Search for the cell housing the specified text and yield its [X, Y] center coordinate. 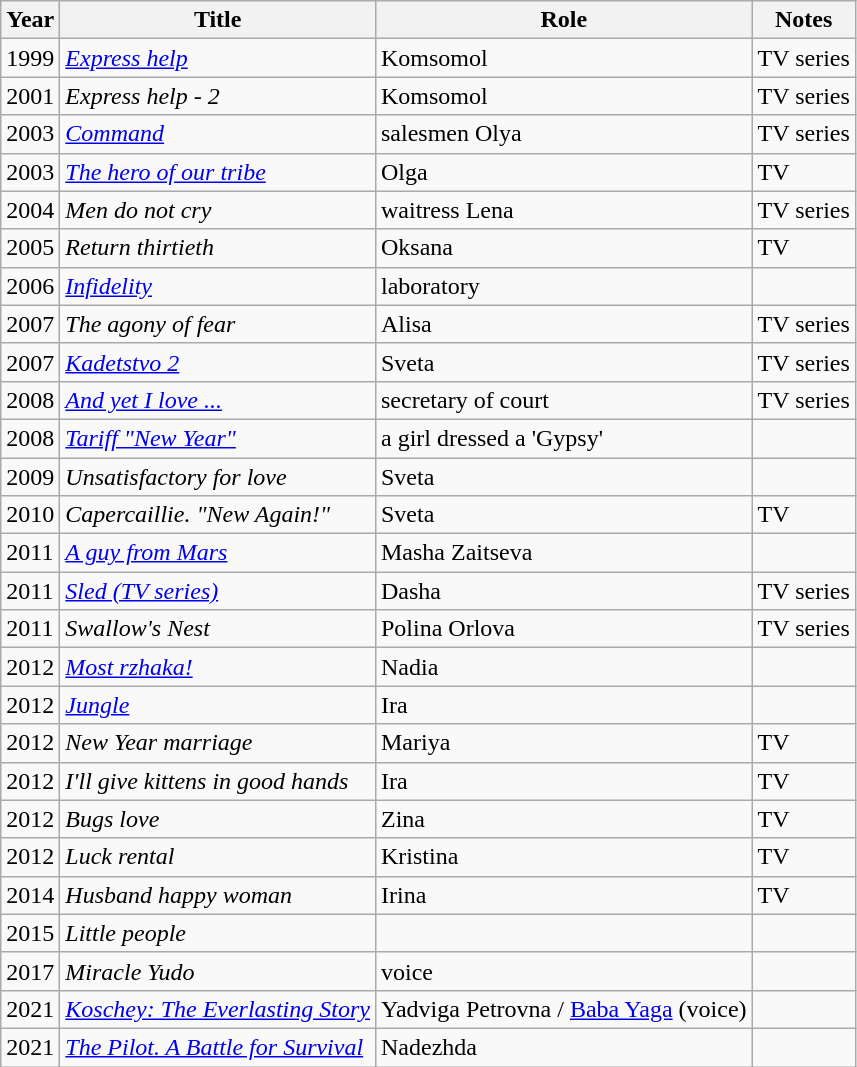
2015 [30, 933]
laboratory [564, 286]
Irina [564, 895]
Dasha [564, 591]
The agony of fear [218, 324]
Jungle [218, 705]
Masha Zaitseva [564, 553]
Luck rental [218, 857]
Yadviga Petrovna / Baba Yaga (voice) [564, 1009]
2004 [30, 210]
Nadia [564, 667]
voice [564, 971]
Kadetstvo 2 [218, 362]
Most rzhaka! [218, 667]
Men do not cry [218, 210]
salesmen Olya [564, 134]
Year [30, 20]
A guy from Mars [218, 553]
Oksana [564, 248]
Bugs love [218, 819]
I'll give kittens in good hands [218, 781]
Capercaillie. "New Again!" [218, 515]
Command [218, 134]
Nadezhda [564, 1047]
Koschey: The Everlasting Story [218, 1009]
2006 [30, 286]
Swallow's Nest [218, 629]
Role [564, 20]
Mariya [564, 743]
Express help [218, 58]
2010 [30, 515]
2009 [30, 477]
Tariff "New Year" [218, 438]
waitress Lena [564, 210]
Title [218, 20]
Alisa [564, 324]
Sled (TV series) [218, 591]
Express help - 2 [218, 96]
Olga [564, 172]
2005 [30, 248]
2017 [30, 971]
a girl dressed a 'Gypsy' [564, 438]
1999 [30, 58]
Notes [804, 20]
2001 [30, 96]
And yet I love ... [218, 400]
Infidelity [218, 286]
Polina Orlova [564, 629]
secretary of court [564, 400]
Miracle Yudo [218, 971]
The hero of our tribe [218, 172]
2014 [30, 895]
Unsatisfactory for love [218, 477]
New Year marriage [218, 743]
Kristina [564, 857]
Little people [218, 933]
Return thirtieth [218, 248]
Zina [564, 819]
Husband happy woman [218, 895]
The Pilot. A Battle for Survival [218, 1047]
